Identify which cell holds the provided text, then report its (X, Y) central coordinate. 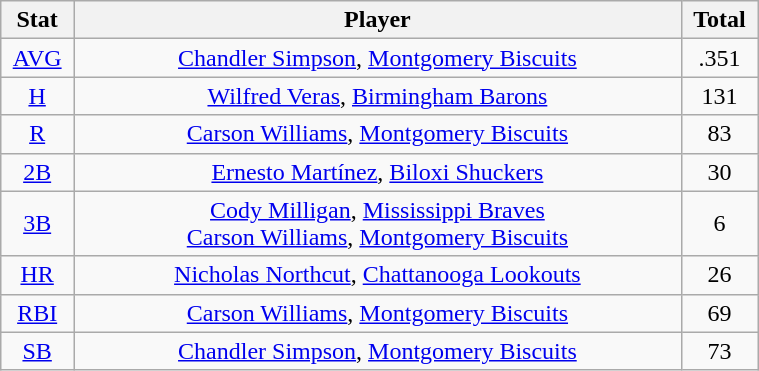
HR (38, 275)
Cody Milligan, Mississippi Braves Carson Williams, Montgomery Biscuits (378, 224)
Ernesto Martínez, Biloxi Shuckers (378, 172)
131 (719, 96)
Total (719, 20)
69 (719, 313)
73 (719, 351)
.351 (719, 58)
Wilfred Veras, Birmingham Barons (378, 96)
R (38, 134)
83 (719, 134)
RBI (38, 313)
2B (38, 172)
H (38, 96)
30 (719, 172)
SB (38, 351)
26 (719, 275)
Stat (38, 20)
6 (719, 224)
AVG (38, 58)
3B (38, 224)
Nicholas Northcut, Chattanooga Lookouts (378, 275)
Player (378, 20)
